Output the [X, Y] coordinate of the center of the cell containing the given text.  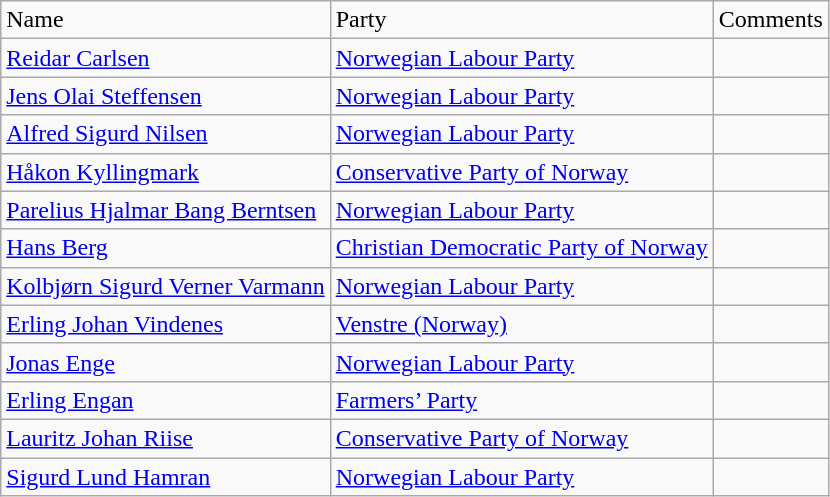
Party [522, 20]
Lauritz Johan Riise [166, 438]
Kolbjørn Sigurd Verner Varmann [166, 286]
Name [166, 20]
Jens Olai Steffensen [166, 96]
Alfred Sigurd Nilsen [166, 134]
Erling Johan Vindenes [166, 324]
Venstre (Norway) [522, 324]
Comments [770, 20]
Sigurd Lund Hamran [166, 477]
Erling Engan [166, 400]
Reidar Carlsen [166, 58]
Parelius Hjalmar Bang Berntsen [166, 210]
Håkon Kyllingmark [166, 172]
Hans Berg [166, 248]
Farmers’ Party [522, 400]
Christian Democratic Party of Norway [522, 248]
Jonas Enge [166, 362]
